Capture the cell that displays the provided text and extract its [x, y] central coordinate. 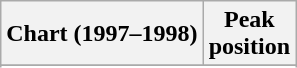
Peakposition [249, 34]
Chart (1997–1998) [102, 34]
